Scan for the cell matching the given text and deliver its (x, y) coordinate at center. 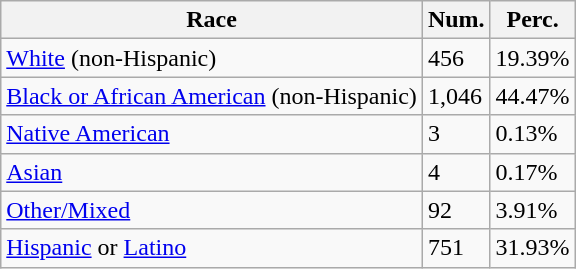
44.47% (532, 96)
4 (456, 172)
3 (456, 134)
Num. (456, 20)
Perc. (532, 20)
Black or African American (non-Hispanic) (212, 96)
White (non-Hispanic) (212, 58)
Other/Mixed (212, 210)
31.93% (532, 248)
Asian (212, 172)
751 (456, 248)
1,046 (456, 96)
19.39% (532, 58)
Hispanic or Latino (212, 248)
0.13% (532, 134)
Native American (212, 134)
0.17% (532, 172)
3.91% (532, 210)
Race (212, 20)
92 (456, 210)
456 (456, 58)
